Return (X, Y) of the center of cell containing provided text 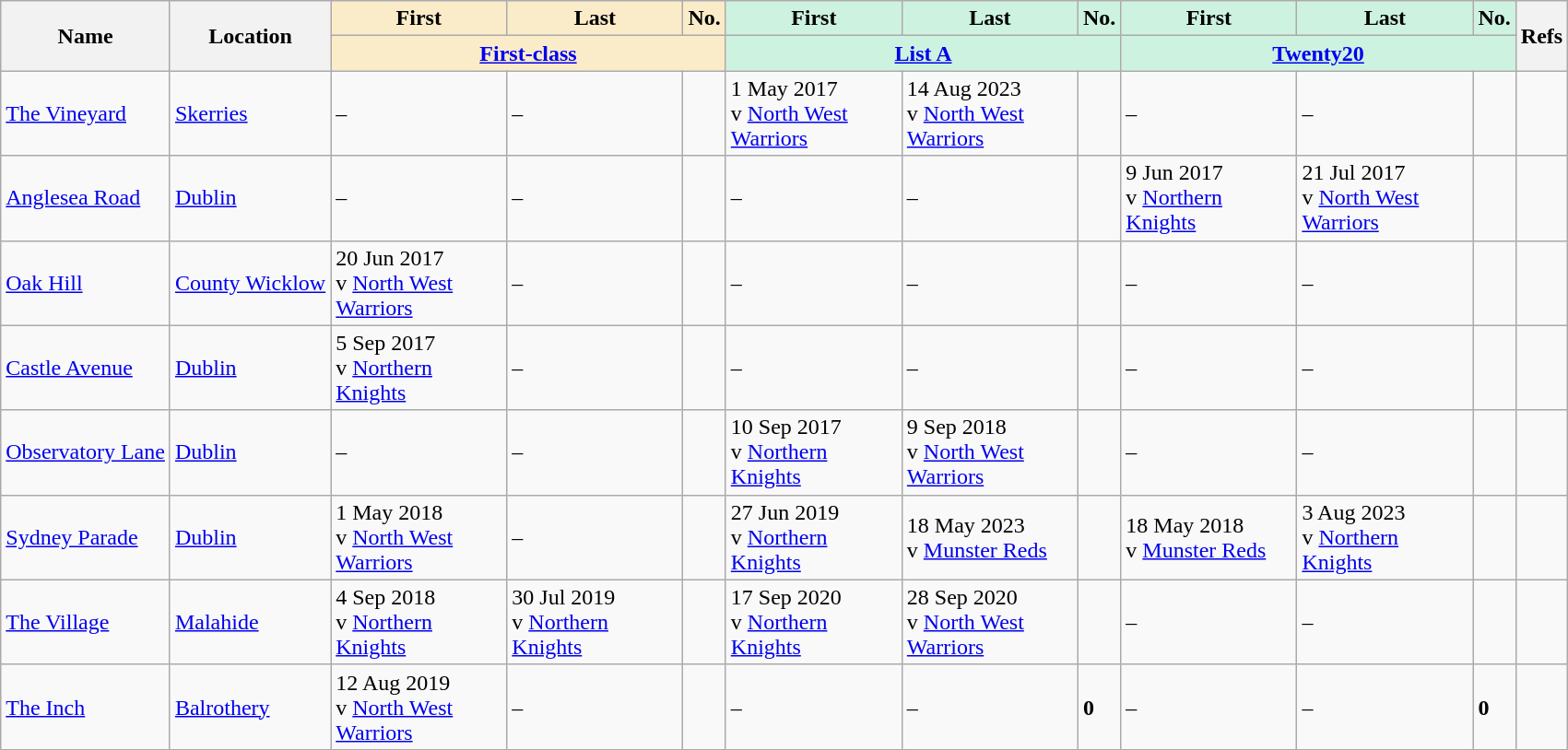
First-class (529, 53)
20 Jun 2017v North West Warriors (419, 283)
Castle Avenue (86, 368)
The Vineyard (86, 113)
30 Jul 2019v Northern Knights (595, 622)
Oak Hill (86, 283)
1 May 2017v North West Warriors (813, 113)
Skerries (250, 113)
The Inch (86, 707)
The Village (86, 622)
Anglesea Road (86, 198)
Balrothery (250, 707)
12 Aug 2019v North West Warriors (419, 707)
28 Sep 2020v North West Warriors (990, 622)
21 Jul 2017v North West Warriors (1385, 198)
Observatory Lane (86, 452)
1 May 2018v North West Warriors (419, 537)
Sydney Parade (86, 537)
9 Sep 2018v North West Warriors (990, 452)
17 Sep 2020v Northern Knights (813, 622)
18 May 2018v Munster Reds (1209, 537)
27 Jun 2019v Northern Knights (813, 537)
5 Sep 2017v Northern Knights (419, 368)
Refs (1541, 36)
18 May 2023v Munster Reds (990, 537)
10 Sep 2017v Northern Knights (813, 452)
Location (250, 36)
Malahide (250, 622)
List A (924, 53)
County Wicklow (250, 283)
3 Aug 2023v Northern Knights (1385, 537)
4 Sep 2018v Northern Knights (419, 622)
Name (86, 36)
9 Jun 2017v Northern Knights (1209, 198)
14 Aug 2023v North West Warriors (990, 113)
Twenty20 (1318, 53)
